From the cell containing the given text, extract its center point as [x, y] coordinate. 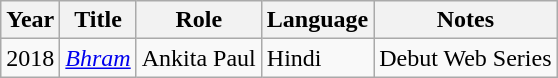
Year [30, 20]
Title [98, 20]
Ankita Paul [198, 58]
Debut Web Series [466, 58]
Bhram [98, 58]
Language [317, 20]
Role [198, 20]
Notes [466, 20]
2018 [30, 58]
Hindi [317, 58]
